Pinpoint the cell where the given text exists, returning its (x, y) midpoint coordinate. 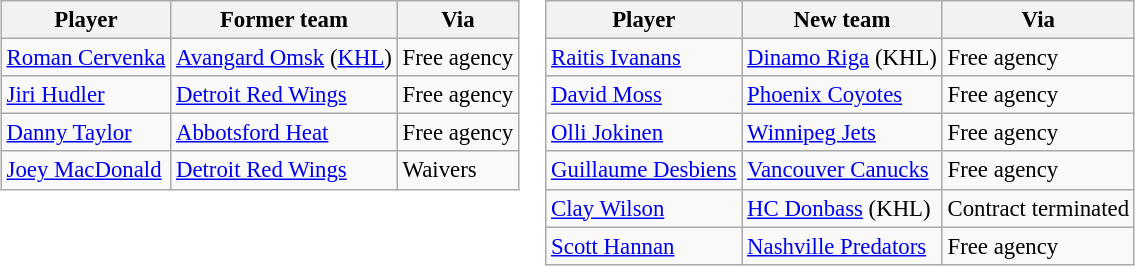
Roman Cervenka (86, 58)
Clay Wilson (644, 208)
New team (842, 20)
Nashville Predators (842, 246)
Winnipeg Jets (842, 133)
Joey MacDonald (86, 170)
Abbotsford Heat (284, 133)
Former team (284, 20)
HC Donbass (KHL) (842, 208)
David Moss (644, 95)
Avangard Omsk (KHL) (284, 58)
Dinamo Riga (KHL) (842, 58)
Danny Taylor (86, 133)
Contract terminated (1038, 208)
Vancouver Canucks (842, 170)
Raitis Ivanans (644, 58)
Olli Jokinen (644, 133)
Jiri Hudler (86, 95)
Guillaume Desbiens (644, 170)
Phoenix Coyotes (842, 95)
Waivers (458, 170)
Scott Hannan (644, 246)
